Scan for the cell matching the given text and deliver its [x, y] coordinate at center. 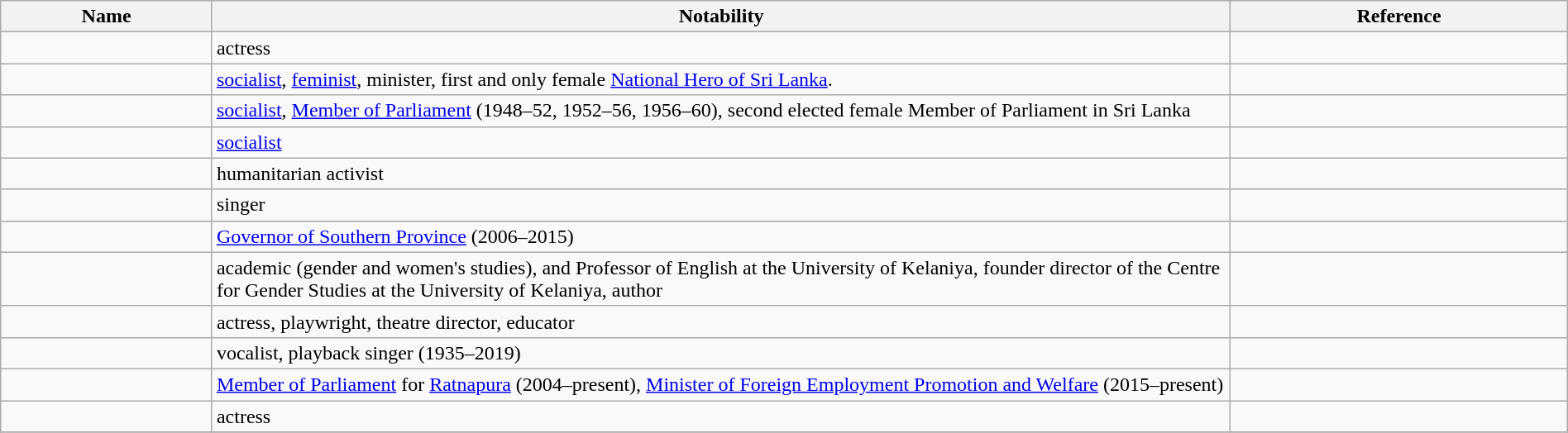
vocalist, playback singer (1935–2019) [721, 353]
Governor of Southern Province (2006–2015) [721, 236]
humanitarian activist [721, 174]
actress, playwright, theatre director, educator [721, 321]
Reference [1399, 17]
singer [721, 205]
Name [107, 17]
socialist, Member of Parliament (1948–52, 1952–56, 1956–60), second elected female Member of Parliament in Sri Lanka [721, 111]
socialist [721, 142]
socialist, feminist, minister, first and only female National Hero of Sri Lanka. [721, 79]
Member of Parliament for Ratnapura (2004–present), Minister of Foreign Employment Promotion and Welfare (2015–present) [721, 384]
Notability [721, 17]
